Find where the given text appears and provide that cell's center as [x, y] coordinate. 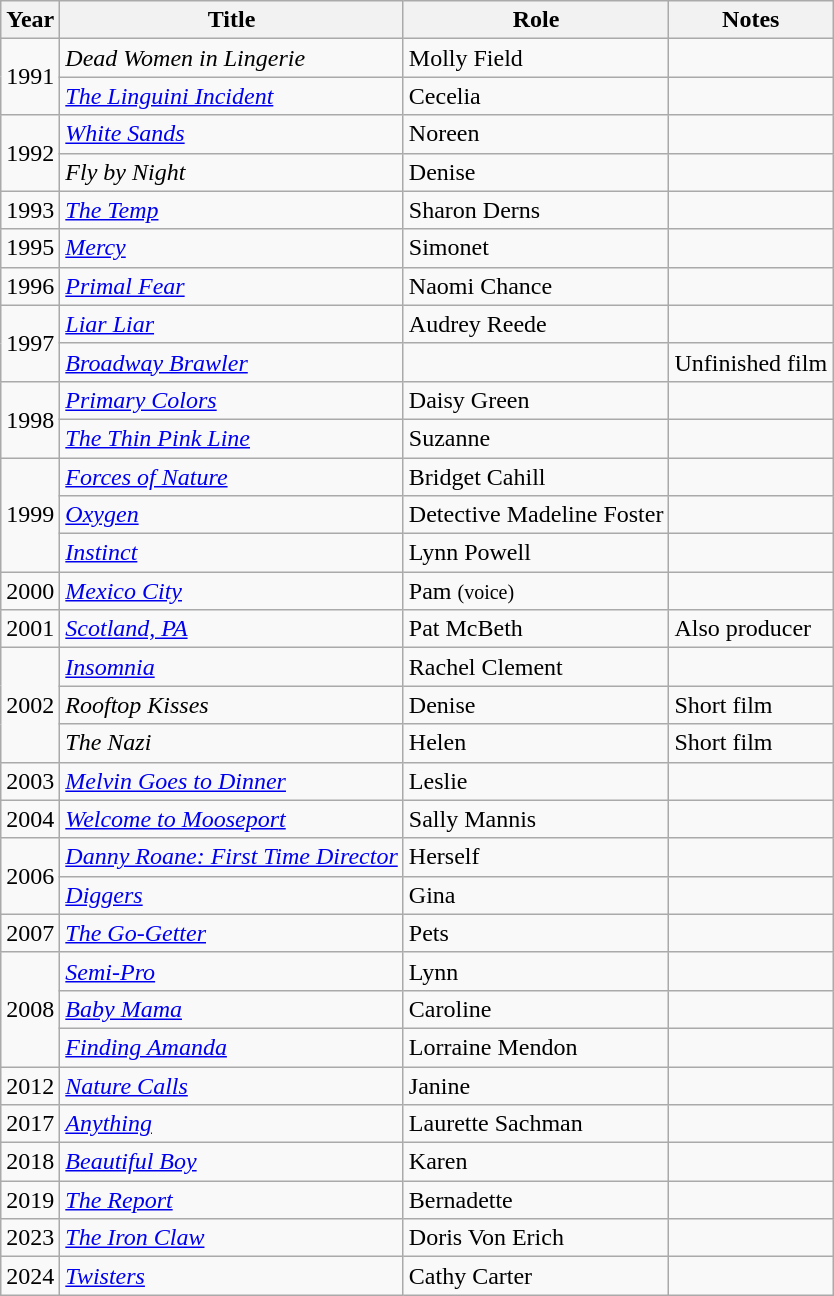
1996 [30, 286]
The Report [232, 1200]
Pets [536, 933]
2008 [30, 1009]
Mexico City [232, 591]
Leslie [536, 781]
1992 [30, 153]
Role [536, 20]
Gina [536, 895]
2000 [30, 591]
Oxygen [232, 515]
Simonet [536, 248]
The Go-Getter [232, 933]
The Iron Claw [232, 1238]
1998 [30, 419]
Forces of Nature [232, 477]
Baby Mama [232, 1009]
Liar Liar [232, 324]
Helen [536, 743]
Lorraine Mendon [536, 1047]
Karen [536, 1162]
Herself [536, 857]
Janine [536, 1085]
Welcome to Mooseport [232, 819]
Sally Mannis [536, 819]
2012 [30, 1085]
Danny Roane: First Time Director [232, 857]
Diggers [232, 895]
Lynn Powell [536, 553]
Naomi Chance [536, 286]
Notes [751, 20]
1991 [30, 77]
Daisy Green [536, 400]
2006 [30, 876]
1993 [30, 210]
2018 [30, 1162]
1999 [30, 515]
2023 [30, 1238]
2019 [30, 1200]
Mercy [232, 248]
2004 [30, 819]
Finding Amanda [232, 1047]
Instinct [232, 553]
Rachel Clement [536, 667]
Fly by Night [232, 172]
Suzanne [536, 438]
Pat McBeth [536, 629]
Broadway Brawler [232, 362]
Cathy Carter [536, 1276]
Sharon Derns [536, 210]
The Thin Pink Line [232, 438]
2017 [30, 1124]
Lynn [536, 971]
Bridget Cahill [536, 477]
Primary Colors [232, 400]
Cecelia [536, 96]
Beautiful Boy [232, 1162]
2002 [30, 705]
White Sands [232, 134]
Detective Madeline Foster [536, 515]
Unfinished film [751, 362]
The Temp [232, 210]
Primal Fear [232, 286]
The Linguini Incident [232, 96]
Pam (voice) [536, 591]
Nature Calls [232, 1085]
2024 [30, 1276]
Molly Field [536, 58]
Dead Women in Lingerie [232, 58]
Caroline [536, 1009]
Title [232, 20]
Semi-Pro [232, 971]
The Nazi [232, 743]
Year [30, 20]
Bernadette [536, 1200]
1995 [30, 248]
Scotland, PA [232, 629]
1997 [30, 343]
Melvin Goes to Dinner [232, 781]
Insomnia [232, 667]
Noreen [536, 134]
Anything [232, 1124]
Laurette Sachman [536, 1124]
Rooftop Kisses [232, 705]
Twisters [232, 1276]
Audrey Reede [536, 324]
2001 [30, 629]
Doris Von Erich [536, 1238]
2003 [30, 781]
2007 [30, 933]
Also producer [751, 629]
